Return (X, Y) of the center of cell containing provided text 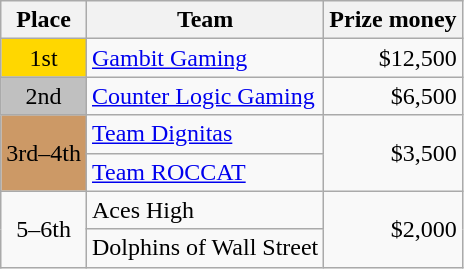
Gambit Gaming (204, 58)
5–6th (44, 229)
3rd–4th (44, 153)
Team Dignitas (204, 134)
Place (44, 20)
$6,500 (393, 96)
Dolphins of Wall Street (204, 248)
Team ROCCAT (204, 172)
$12,500 (393, 58)
Counter Logic Gaming (204, 96)
Aces High (204, 210)
$2,000 (393, 229)
$3,500 (393, 153)
1st (44, 58)
2nd (44, 96)
Team (204, 20)
Prize money (393, 20)
